Find where the given text appears and provide that cell's center as (X, Y) coordinate. 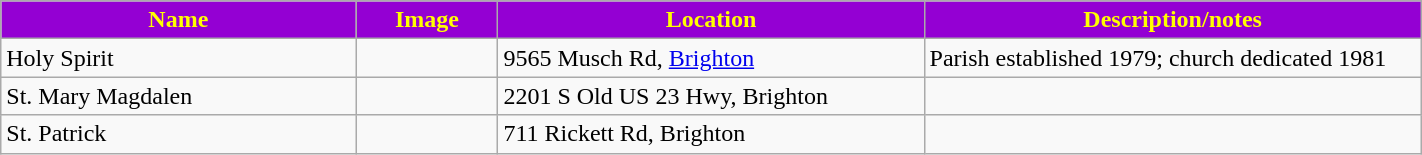
Name (178, 20)
2201 S Old US 23 Hwy, Brighton (711, 96)
Image (427, 20)
St. Mary Magdalen (178, 96)
Description/notes (1172, 20)
Holy Spirit (178, 58)
Location (711, 20)
711 Rickett Rd, Brighton (711, 134)
9565 Musch Rd, Brighton (711, 58)
Parish established 1979; church dedicated 1981 (1172, 58)
St. Patrick (178, 134)
